Determine the (x, y) coordinate at the center of the cell enclosing the given text.  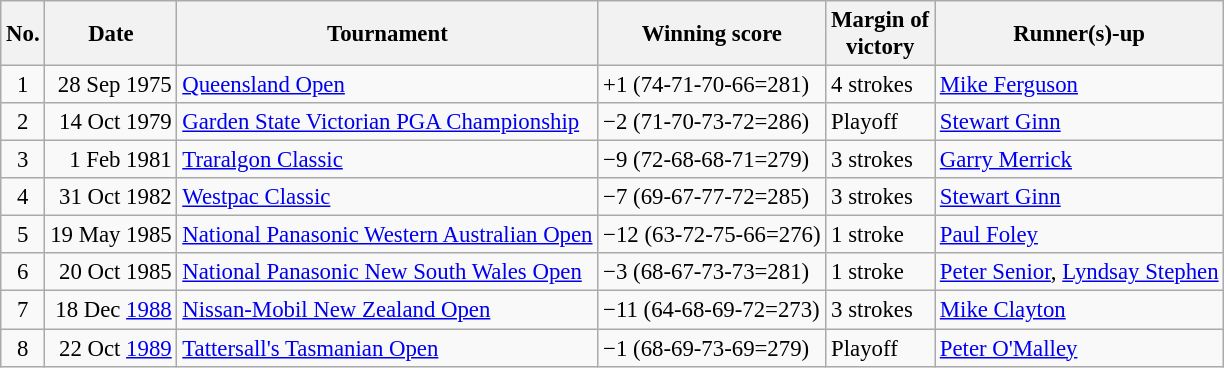
7 (23, 310)
20 Oct 1985 (111, 273)
4 (23, 197)
5 (23, 235)
−12 (63-72-75-66=276) (712, 235)
8 (23, 348)
22 Oct 1989 (111, 348)
14 Oct 1979 (111, 122)
Garry Merrick (1078, 160)
Nissan-Mobil New Zealand Open (388, 310)
31 Oct 1982 (111, 197)
19 May 1985 (111, 235)
Queensland Open (388, 85)
3 (23, 160)
−1 (68-69-73-69=279) (712, 348)
Date (111, 34)
No. (23, 34)
Winning score (712, 34)
2 (23, 122)
Tattersall's Tasmanian Open (388, 348)
Westpac Classic (388, 197)
Mike Ferguson (1078, 85)
Paul Foley (1078, 235)
−7 (69-67-77-72=285) (712, 197)
−11 (64-68-69-72=273) (712, 310)
28 Sep 1975 (111, 85)
1 Feb 1981 (111, 160)
Tournament (388, 34)
Traralgon Classic (388, 160)
−3 (68-67-73-73=281) (712, 273)
Peter Senior, Lyndsay Stephen (1078, 273)
−2 (71-70-73-72=286) (712, 122)
Garden State Victorian PGA Championship (388, 122)
Margin ofvictory (880, 34)
1 (23, 85)
4 strokes (880, 85)
Runner(s)-up (1078, 34)
National Panasonic New South Wales Open (388, 273)
National Panasonic Western Australian Open (388, 235)
Mike Clayton (1078, 310)
−9 (72-68-68-71=279) (712, 160)
Peter O'Malley (1078, 348)
+1 (74-71-70-66=281) (712, 85)
6 (23, 273)
18 Dec 1988 (111, 310)
